Find where the given text appears and provide that cell's center as [x, y] coordinate. 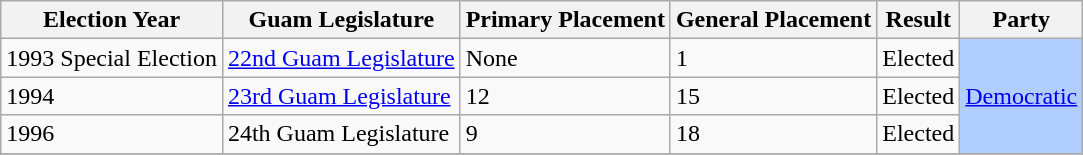
1994 [112, 96]
Primary Placement [565, 20]
Democratic [1022, 96]
15 [773, 96]
23rd Guam Legislature [341, 96]
1996 [112, 134]
Result [918, 20]
22nd Guam Legislature [341, 58]
Election Year [112, 20]
18 [773, 134]
24th Guam Legislature [341, 134]
1 [773, 58]
1993 Special Election [112, 58]
Party [1022, 20]
12 [565, 96]
None [565, 58]
Guam Legislature [341, 20]
General Placement [773, 20]
9 [565, 134]
